Scan for the cell matching the given text and deliver its (X, Y) coordinate at center. 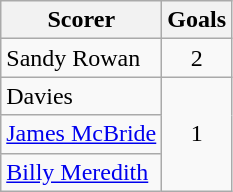
Billy Meredith (82, 172)
Davies (82, 96)
Scorer (82, 20)
2 (197, 58)
James McBride (82, 134)
Goals (197, 20)
1 (197, 134)
Sandy Rowan (82, 58)
